Return the (x, y) coordinate for the center point of the cell that contains the specified text.  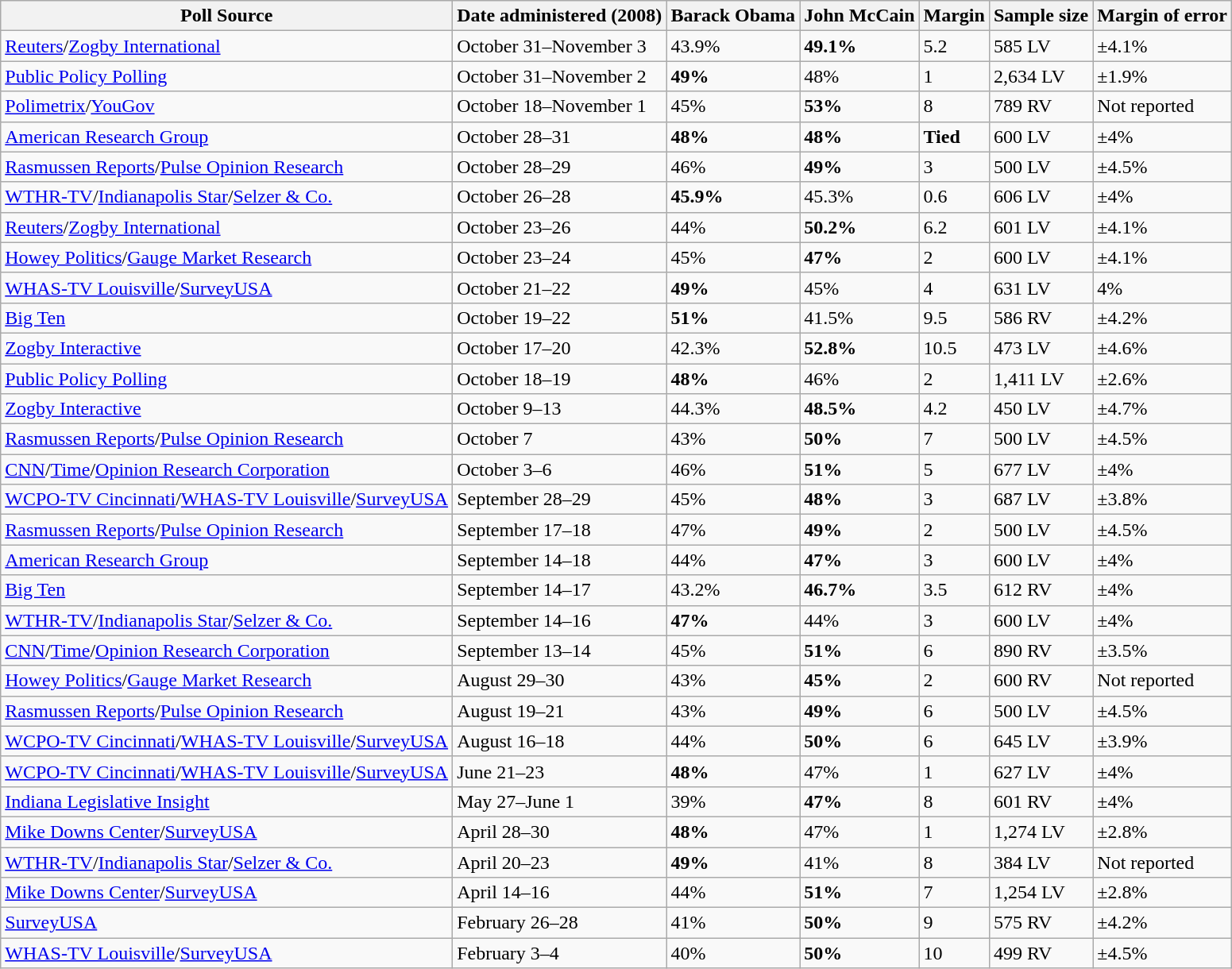
601 RV (1041, 801)
49.1% (859, 46)
±1.9% (1163, 76)
1,411 LV (1041, 379)
677 LV (1041, 469)
42.3% (733, 348)
46.7% (859, 590)
1,254 LV (1041, 893)
September 17–18 (559, 530)
October 7 (559, 439)
384 LV (1041, 862)
±2.6% (1163, 379)
45.3% (859, 197)
SurveyUSA (227, 923)
Polimetrix/YouGov (227, 106)
October 23–24 (559, 257)
9.5 (954, 318)
Poll Source (227, 16)
687 LV (1041, 500)
585 LV (1041, 46)
October 23–26 (559, 227)
789 RV (1041, 106)
52.8% (859, 348)
October 3–6 (559, 469)
48.5% (859, 409)
October 28–29 (559, 167)
September 28–29 (559, 500)
September 14–17 (559, 590)
601 LV (1041, 227)
43.9% (733, 46)
5.2 (954, 46)
October 21–22 (559, 288)
50.2% (859, 227)
June 21–23 (559, 771)
10.5 (954, 348)
John McCain (859, 16)
October 18–November 1 (559, 106)
612 RV (1041, 590)
45.9% (733, 197)
±4.7% (1163, 409)
4% (1163, 288)
575 RV (1041, 923)
606 LV (1041, 197)
4 (954, 288)
October 28–31 (559, 137)
Margin of error (1163, 16)
890 RV (1041, 651)
Margin (954, 16)
October 26–28 (559, 197)
April 20–23 (559, 862)
Indiana Legislative Insight (227, 801)
473 LV (1041, 348)
1,274 LV (1041, 832)
August 16–18 (559, 741)
±3.9% (1163, 741)
October 19–22 (559, 318)
40% (733, 953)
39% (733, 801)
May 27–June 1 (559, 801)
645 LV (1041, 741)
53% (859, 106)
October 31–November 2 (559, 76)
Tied (954, 137)
600 RV (1041, 681)
4.2 (954, 409)
September 14–18 (559, 560)
Date administered (2008) (559, 16)
5 (954, 469)
10 (954, 953)
October 9–13 (559, 409)
October 17–20 (559, 348)
October 18–19 (559, 379)
627 LV (1041, 771)
February 26–28 (559, 923)
±4.6% (1163, 348)
September 14–16 (559, 620)
499 RV (1041, 953)
April 14–16 (559, 893)
±3.5% (1163, 651)
2,634 LV (1041, 76)
August 29–30 (559, 681)
6.2 (954, 227)
August 19–21 (559, 711)
586 RV (1041, 318)
41.5% (859, 318)
Barack Obama (733, 16)
February 3–4 (559, 953)
April 28–30 (559, 832)
September 13–14 (559, 651)
±3.8% (1163, 500)
Sample size (1041, 16)
October 31–November 3 (559, 46)
9 (954, 923)
44.3% (733, 409)
631 LV (1041, 288)
43.2% (733, 590)
0.6 (954, 197)
450 LV (1041, 409)
3.5 (954, 590)
